Determine the (X, Y) coordinate at the center of the cell enclosing the given text.  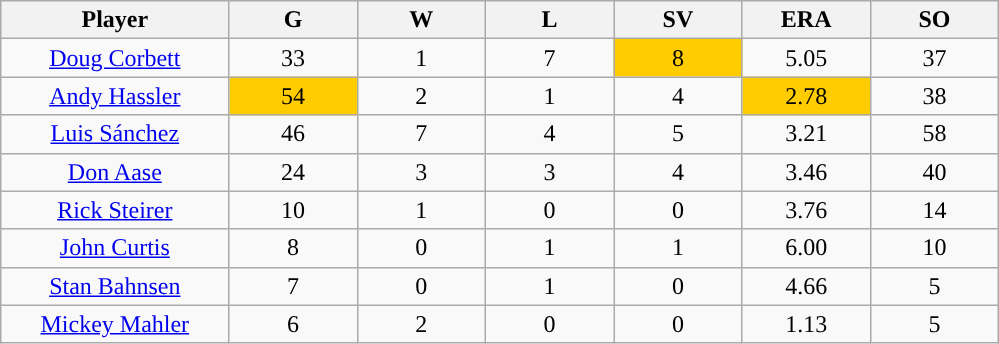
3.46 (806, 172)
40 (934, 172)
24 (293, 172)
ERA (806, 20)
2.78 (806, 96)
6.00 (806, 248)
54 (293, 96)
Rick Steirer (115, 210)
4.66 (806, 286)
Mickey Mahler (115, 324)
Player (115, 20)
5.05 (806, 58)
46 (293, 134)
37 (934, 58)
SO (934, 20)
SV (678, 20)
G (293, 20)
Andy Hassler (115, 96)
58 (934, 134)
38 (934, 96)
L (549, 20)
33 (293, 58)
3.21 (806, 134)
Luis Sánchez (115, 134)
6 (293, 324)
Doug Corbett (115, 58)
3.76 (806, 210)
1.13 (806, 324)
Don Aase (115, 172)
14 (934, 210)
W (421, 20)
Stan Bahnsen (115, 286)
John Curtis (115, 248)
